Extract the [X, Y] coordinate from the center of the cell holding the provided text.  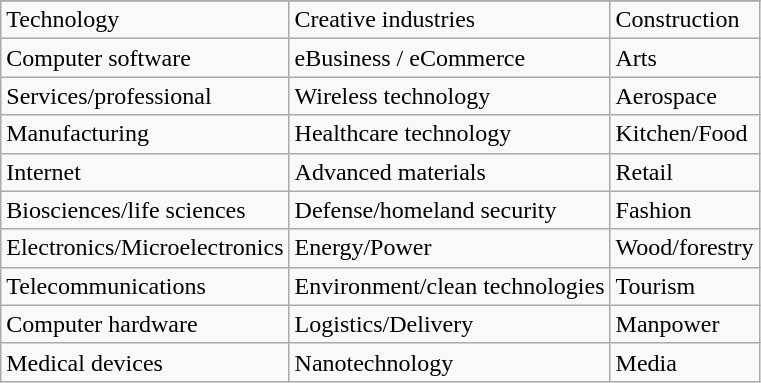
Energy/Power [450, 248]
Technology [145, 20]
Arts [684, 58]
Creative industries [450, 20]
Biosciences/life sciences [145, 210]
Media [684, 362]
eBusiness / eCommerce [450, 58]
Nanotechnology [450, 362]
Computer hardware [145, 324]
Construction [684, 20]
Aerospace [684, 96]
Environment/clean technologies [450, 286]
Tourism [684, 286]
Manufacturing [145, 134]
Fashion [684, 210]
Advanced materials [450, 172]
Telecommunications [145, 286]
Medical devices [145, 362]
Logistics/Delivery [450, 324]
Retail [684, 172]
Wireless technology [450, 96]
Defense/homeland security [450, 210]
Healthcare technology [450, 134]
Wood/forestry [684, 248]
Manpower [684, 324]
Internet [145, 172]
Services/professional [145, 96]
Electronics/Microelectronics [145, 248]
Computer software [145, 58]
Kitchen/Food [684, 134]
